Scan for the cell matching the given text and deliver its [X, Y] coordinate at center. 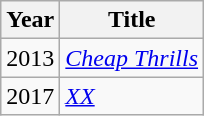
Cheap Thrills [132, 58]
Year [30, 20]
2017 [30, 96]
XX [132, 96]
Title [132, 20]
2013 [30, 58]
